Identify which cell holds the provided text, then report its (x, y) central coordinate. 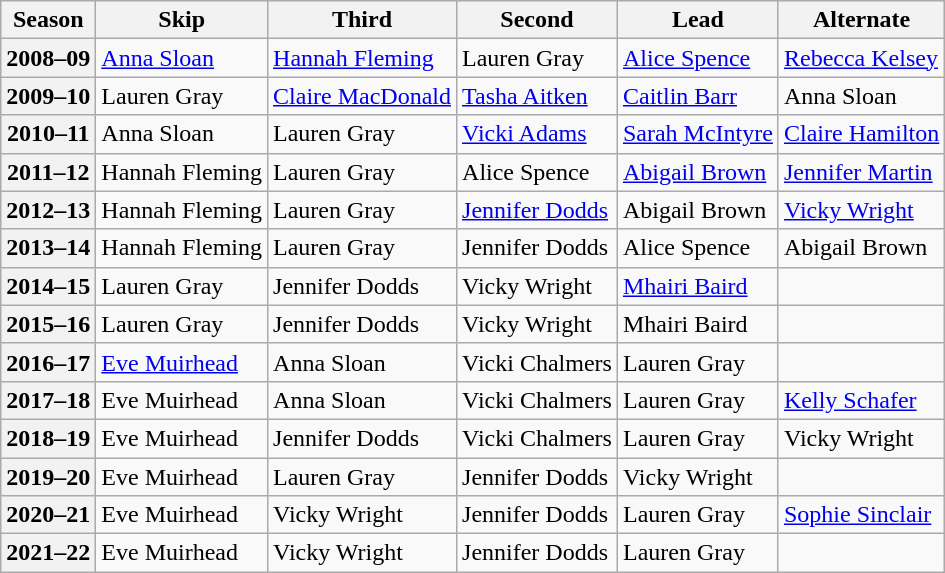
Vicki Adams (538, 134)
Season (48, 20)
Sarah McIntyre (698, 134)
Tasha Aitken (538, 96)
Claire Hamilton (861, 134)
Jennifer Martin (861, 172)
Skip (182, 20)
2019–20 (48, 477)
2010–11 (48, 134)
Alternate (861, 20)
2021–22 (48, 553)
2009–10 (48, 96)
Kelly Schafer (861, 400)
2018–19 (48, 438)
Second (538, 20)
2020–21 (48, 515)
2017–18 (48, 400)
2013–14 (48, 248)
Rebecca Kelsey (861, 58)
Sophie Sinclair (861, 515)
2016–17 (48, 362)
2015–16 (48, 324)
2014–15 (48, 286)
2008–09 (48, 58)
Third (362, 20)
2011–12 (48, 172)
Caitlin Barr (698, 96)
Lead (698, 20)
Claire MacDonald (362, 96)
2012–13 (48, 210)
